Capture the cell that displays the provided text and extract its (x, y) central coordinate. 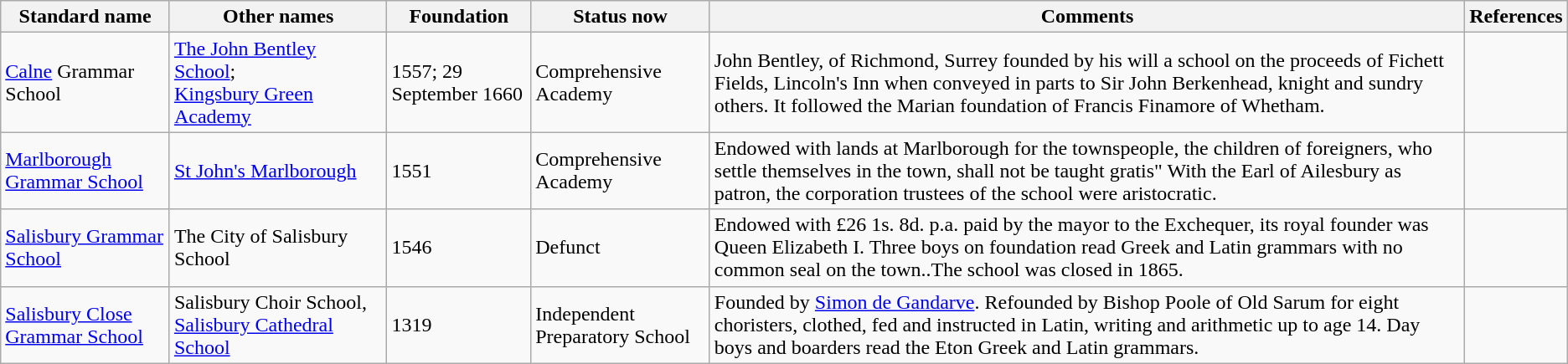
1551 (459, 171)
Standard name (85, 17)
St John's Marlborough (278, 171)
Salisbury Grammar School (85, 248)
1546 (459, 248)
1557; 29 September 1660 (459, 82)
Other names (278, 17)
Marlborough Grammar School (85, 171)
Calne Grammar School (85, 82)
Independent Preparatory School (621, 325)
The John Bentley School;Kingsbury Green Academy (278, 82)
Foundation (459, 17)
Comments (1087, 17)
Salisbury Close Grammar School (85, 325)
The City of Salisbury School (278, 248)
Defunct (621, 248)
Salisbury Choir School, Salisbury Cathedral School (278, 325)
Status now (621, 17)
1319 (459, 325)
References (1516, 17)
